Return the [x, y] coordinate for the center point of the cell that contains the specified text.  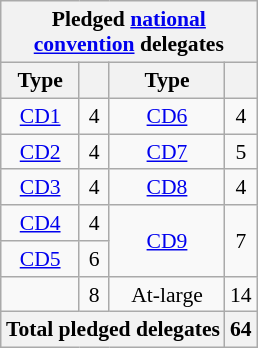
Pledged nationalconvention delegates [129, 32]
8 [94, 294]
CD8 [167, 187]
At-large [167, 294]
14 [241, 294]
5 [241, 152]
CD9 [167, 240]
CD4 [40, 223]
64 [241, 330]
CD6 [167, 116]
CD7 [167, 152]
Total pledged delegates [113, 330]
CD5 [40, 259]
6 [94, 259]
CD3 [40, 187]
7 [241, 240]
CD2 [40, 152]
CD1 [40, 116]
